From the cell containing the given text, extract its center point as (X, Y) coordinate. 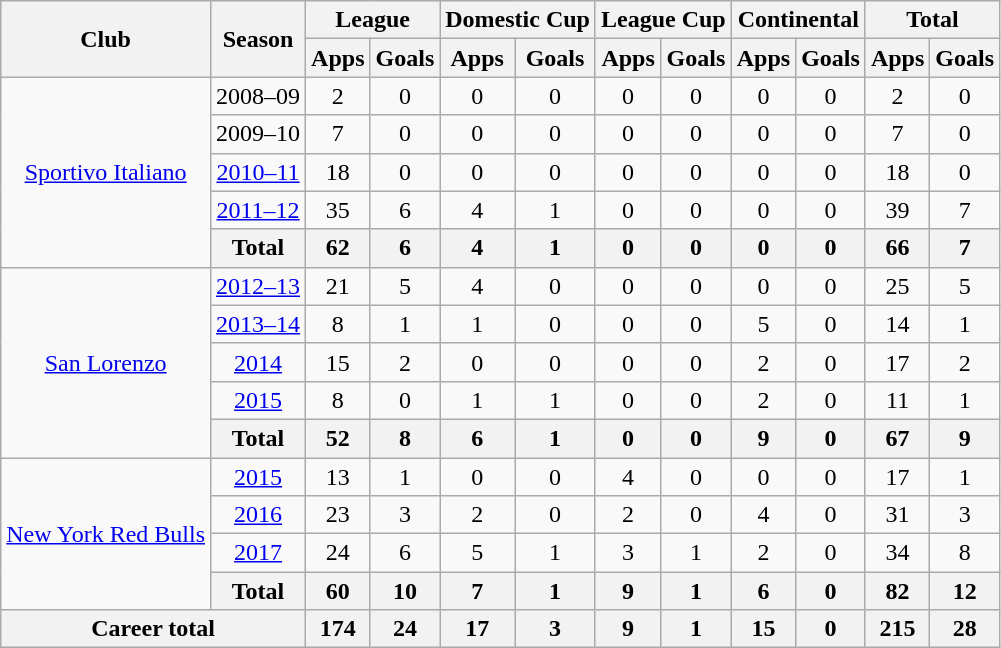
Career total (154, 629)
League (373, 20)
2008–09 (258, 96)
174 (338, 629)
31 (897, 515)
39 (897, 210)
2011–12 (258, 210)
Domestic Cup (518, 20)
League Cup (663, 20)
2009–10 (258, 134)
28 (965, 629)
82 (897, 591)
215 (897, 629)
Continental (798, 20)
14 (897, 324)
12 (965, 591)
66 (897, 248)
67 (897, 438)
2010–11 (258, 172)
25 (897, 286)
New York Red Bulls (106, 534)
35 (338, 210)
San Lorenzo (106, 362)
13 (338, 477)
Club (106, 39)
10 (405, 591)
21 (338, 286)
60 (338, 591)
2013–14 (258, 324)
Sportivo Italiano (106, 172)
2012–13 (258, 286)
11 (897, 400)
2014 (258, 362)
52 (338, 438)
Season (258, 39)
2016 (258, 515)
2017 (258, 553)
62 (338, 248)
34 (897, 553)
23 (338, 515)
